Find where the given text appears and provide that cell's center as (x, y) coordinate. 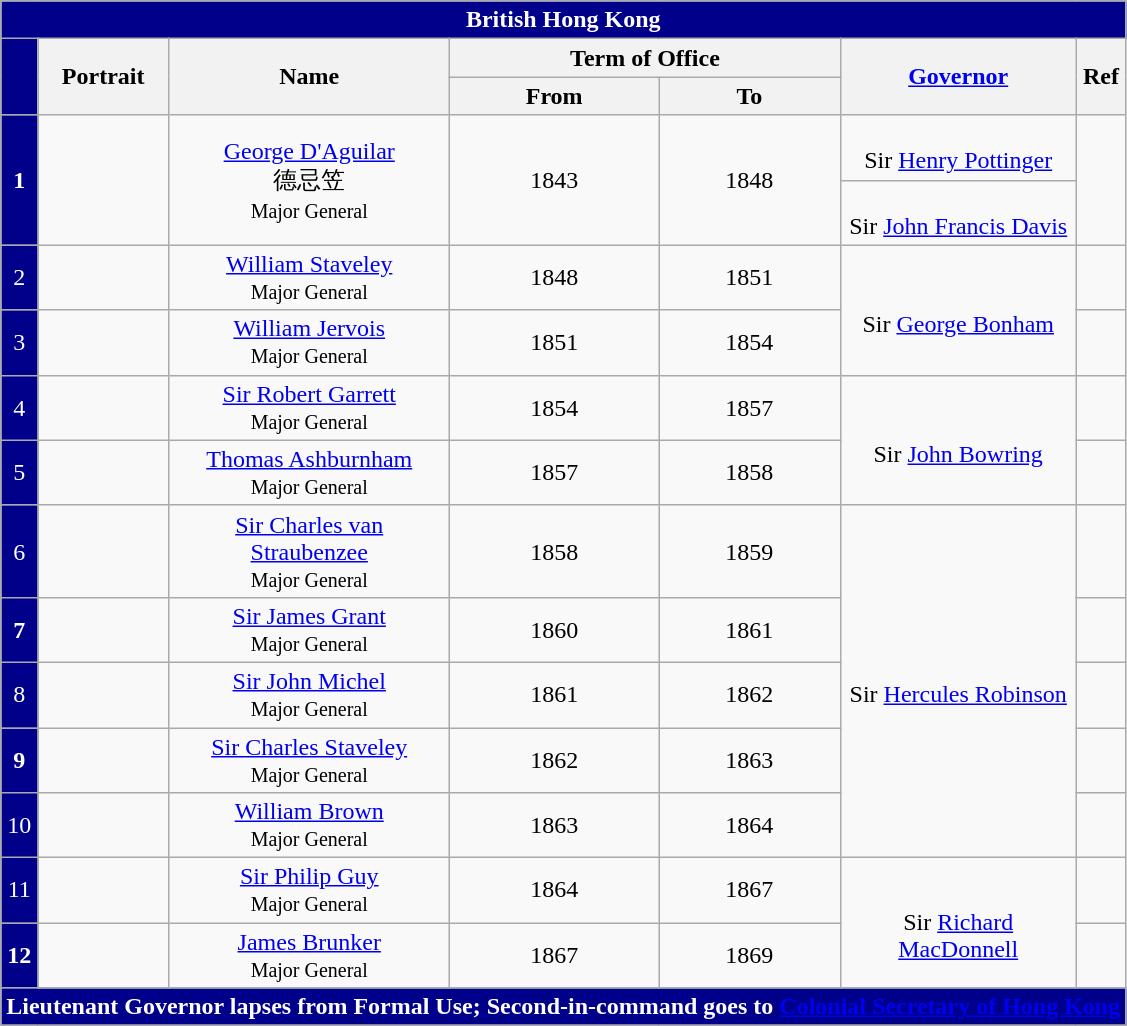
Name (310, 77)
4 (20, 408)
Sir George Bonham (958, 310)
3 (20, 342)
11 (20, 890)
1 (20, 180)
10 (20, 826)
William StaveleyMajor General (310, 278)
Sir Charles StaveleyMajor General (310, 760)
Sir Philip GuyMajor General (310, 890)
6 (20, 551)
Sir Robert GarrettMajor General (310, 408)
Sir Henry Pottinger (958, 148)
George D'Aguilar德忌笠Major General (310, 180)
Sir John MichelMajor General (310, 694)
Thomas AshburnhamMajor General (310, 472)
Portrait (104, 77)
8 (20, 694)
Sir Hercules Robinson (958, 681)
Sir John Bowring (958, 440)
To (750, 96)
Sir Richard MacDonnell (958, 923)
5 (20, 472)
Sir James GrantMajor General (310, 630)
1860 (554, 630)
James BrunkerMajor General (310, 956)
William JervoisMajor General (310, 342)
Governor (958, 77)
Ref (1101, 77)
Sir John Francis Davis (958, 212)
William BrownMajor General (310, 826)
1869 (750, 956)
9 (20, 760)
7 (20, 630)
1843 (554, 180)
Lieutenant Governor lapses from Formal Use; Second-in-command goes to Colonial Secretary of Hong Kong (564, 1007)
Term of Office (645, 58)
Sir Charles van StraubenzeeMajor General (310, 551)
1859 (750, 551)
2 (20, 278)
From (554, 96)
12 (20, 956)
British Hong Kong (564, 20)
